For the text-containing cell, return its midpoint in [X, Y] coordinate format. 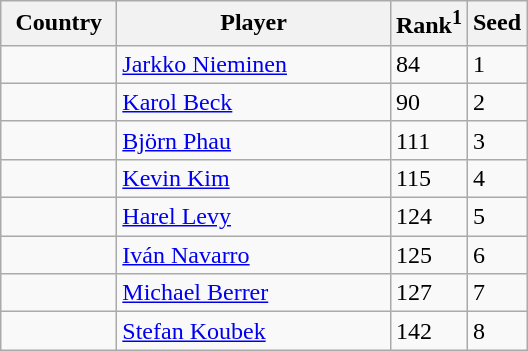
Jarkko Nieminen [254, 64]
Iván Navarro [254, 255]
Seed [496, 24]
4 [496, 178]
Björn Phau [254, 140]
127 [428, 293]
8 [496, 331]
84 [428, 64]
Stefan Koubek [254, 331]
Harel Levy [254, 217]
7 [496, 293]
Country [59, 24]
124 [428, 217]
111 [428, 140]
5 [496, 217]
125 [428, 255]
Karol Beck [254, 102]
Michael Berrer [254, 293]
115 [428, 178]
Player [254, 24]
90 [428, 102]
Rank1 [428, 24]
3 [496, 140]
2 [496, 102]
1 [496, 64]
6 [496, 255]
142 [428, 331]
Kevin Kim [254, 178]
